Extract the [x, y] coordinate from the center of the cell holding the provided text.  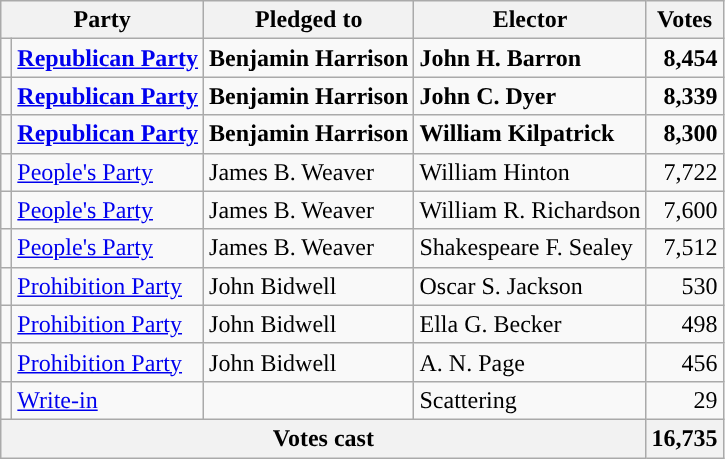
William Hinton [530, 172]
456 [684, 362]
8,339 [684, 96]
Shakespeare F. Sealey [530, 248]
Elector [530, 20]
A. N. Page [530, 362]
Pledged to [309, 20]
7,512 [684, 248]
Ella G. Becker [530, 324]
8,300 [684, 134]
Votes cast [324, 438]
8,454 [684, 58]
Party [102, 20]
Write-in [108, 400]
John H. Barron [530, 58]
Scattering [530, 400]
7,722 [684, 172]
William R. Richardson [530, 210]
Oscar S. Jackson [530, 286]
7,600 [684, 210]
530 [684, 286]
29 [684, 400]
John C. Dyer [530, 96]
Votes [684, 20]
498 [684, 324]
16,735 [684, 438]
William Kilpatrick [530, 134]
